Identify which cell holds the provided text, then report its (X, Y) central coordinate. 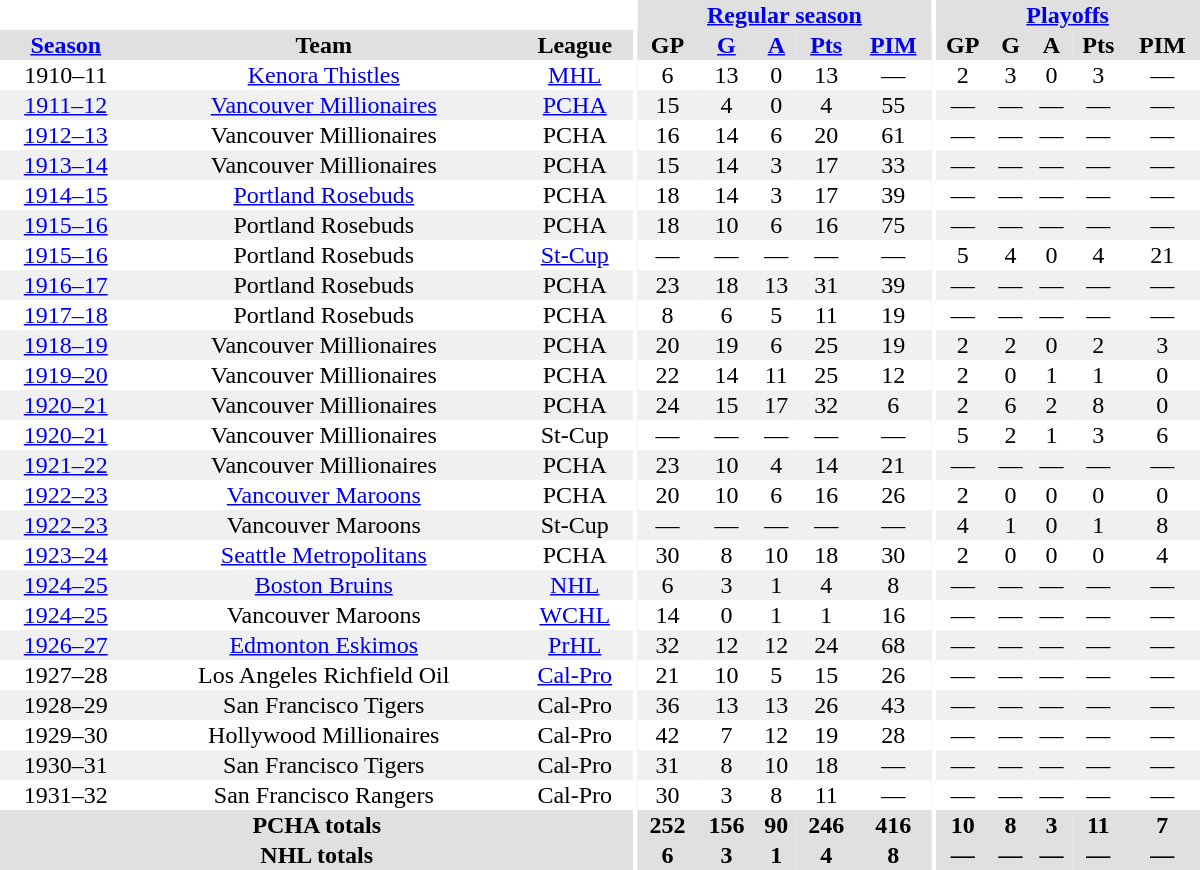
WCHL (574, 615)
1928–29 (66, 705)
1914–15 (66, 195)
1910–11 (66, 75)
43 (894, 705)
Season (66, 45)
252 (668, 825)
Seattle Metropolitans (324, 555)
PrHL (574, 645)
League (574, 45)
36 (668, 705)
PCHA totals (316, 825)
33 (894, 165)
156 (726, 825)
Boston Bruins (324, 585)
246 (826, 825)
1917–18 (66, 315)
55 (894, 105)
1919–20 (66, 375)
Team (324, 45)
Edmonton Eskimos (324, 645)
Playoffs (1068, 15)
1930–31 (66, 765)
90 (776, 825)
MHL (574, 75)
28 (894, 735)
416 (894, 825)
NHL (574, 585)
1918–19 (66, 345)
75 (894, 225)
1912–13 (66, 135)
1916–17 (66, 285)
Hollywood Millionaires (324, 735)
1926–27 (66, 645)
San Francisco Rangers (324, 795)
Los Angeles Richfield Oil (324, 675)
1921–22 (66, 465)
1927–28 (66, 675)
1931–32 (66, 795)
22 (668, 375)
1929–30 (66, 735)
1923–24 (66, 555)
68 (894, 645)
Kenora Thistles (324, 75)
Regular season (784, 15)
61 (894, 135)
1911–12 (66, 105)
1913–14 (66, 165)
42 (668, 735)
NHL totals (316, 855)
